Locate the cell with the specified text and output its (x, y) center coordinate. 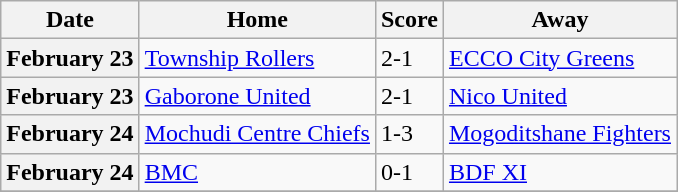
0-1 (409, 172)
Date (70, 20)
BDF XI (560, 172)
Score (409, 20)
Mochudi Centre Chiefs (257, 134)
Township Rollers (257, 58)
Nico United (560, 96)
Mogoditshane Fighters (560, 134)
1-3 (409, 134)
Gaborone United (257, 96)
Away (560, 20)
Home (257, 20)
BMC (257, 172)
ECCO City Greens (560, 58)
